Identify which cell holds the provided text, then report its [x, y] central coordinate. 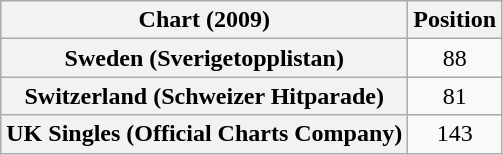
Chart (2009) [204, 20]
Sweden (Sverigetopplistan) [204, 58]
143 [455, 134]
Switzerland (Schweizer Hitparade) [204, 96]
81 [455, 96]
UK Singles (Official Charts Company) [204, 134]
88 [455, 58]
Position [455, 20]
